Detect which cell encompasses the target text, then output its [X, Y] center coordinate. 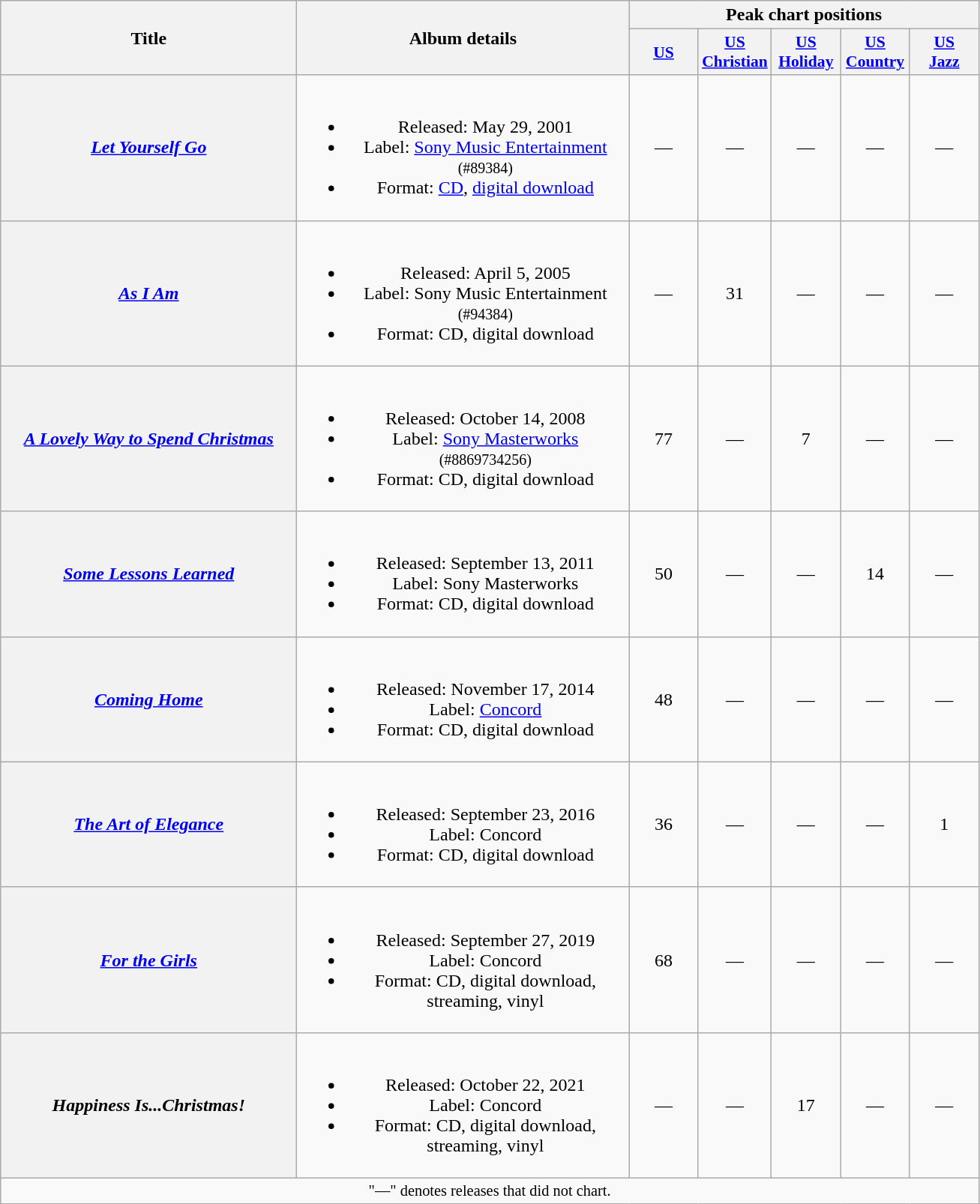
68 [664, 960]
US [664, 52]
For the Girls [148, 960]
7 [806, 439]
14 [875, 574]
"—" denotes releases that did not chart. [490, 1191]
Released: April 5, 2005Label: Sony Music Entertainment (#94384)Format: CD, digital download [463, 293]
31 [735, 293]
77 [664, 439]
As I Am [148, 293]
48 [664, 699]
USChristian [735, 52]
Happiness Is...Christmas! [148, 1105]
Released: September 27, 2019Label: ConcordFormat: CD, digital download, streaming, vinyl [463, 960]
Title [148, 37]
USJazz [944, 52]
Released: October 22, 2021Label: ConcordFormat: CD, digital download, streaming, vinyl [463, 1105]
17 [806, 1105]
The Art of Elegance [148, 825]
Let Yourself Go [148, 148]
US Country [875, 52]
USHoliday [806, 52]
Some Lessons Learned [148, 574]
Album details [463, 37]
Released: May 29, 2001Label: Sony Music Entertainment (#89384)Format: CD, digital download [463, 148]
A Lovely Way to Spend Christmas [148, 439]
1 [944, 825]
Released: November 17, 2014Label: ConcordFormat: CD, digital download [463, 699]
Released: September 13, 2011Label: Sony MasterworksFormat: CD, digital download [463, 574]
50 [664, 574]
Peak chart positions [804, 15]
Released: October 14, 2008Label: Sony Masterworks (#8869734256)Format: CD, digital download [463, 439]
Coming Home [148, 699]
Released: September 23, 2016Label: ConcordFormat: CD, digital download [463, 825]
36 [664, 825]
